Locate the cell with the specified text and output its [x, y] center coordinate. 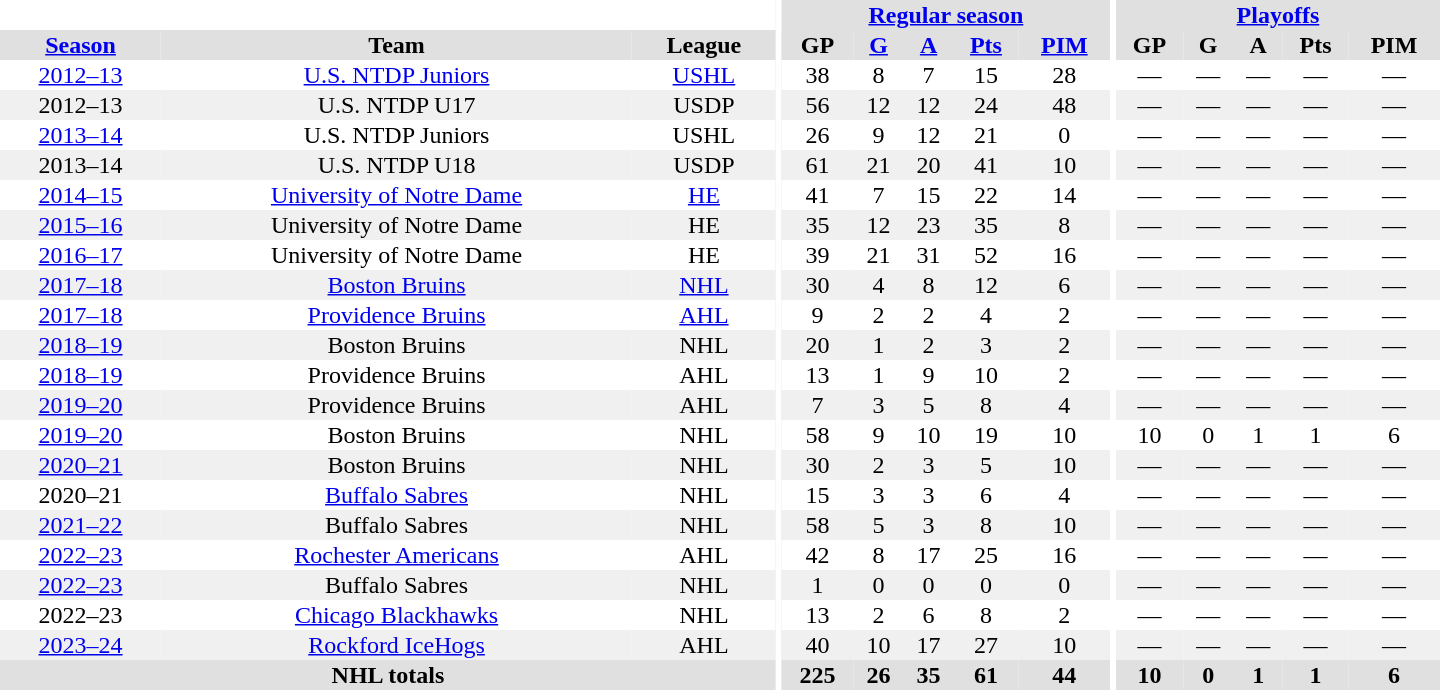
U.S. NTDP U18 [396, 165]
48 [1064, 105]
Season [80, 45]
56 [817, 105]
25 [986, 555]
27 [986, 645]
28 [1064, 75]
31 [929, 255]
U.S. NTDP U17 [396, 105]
22 [986, 195]
225 [817, 675]
NHL totals [388, 675]
44 [1064, 675]
40 [817, 645]
2014–15 [80, 195]
Chicago Blackhawks [396, 615]
Rochester Americans [396, 555]
23 [929, 225]
39 [817, 255]
24 [986, 105]
38 [817, 75]
52 [986, 255]
League [704, 45]
2015–16 [80, 225]
Regular season [946, 15]
42 [817, 555]
2021–22 [80, 525]
Rockford IceHogs [396, 645]
2016–17 [80, 255]
Playoffs [1278, 15]
14 [1064, 195]
Team [396, 45]
19 [986, 435]
2023–24 [80, 645]
